Determine the [x, y] coordinate at the center of the cell enclosing the given text.  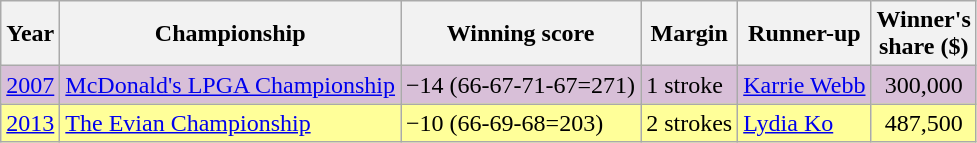
Year [30, 34]
McDonald's LPGA Championship [230, 85]
Winning score [521, 34]
300,000 [924, 85]
Runner-up [804, 34]
The Evian Championship [230, 123]
Lydia Ko [804, 123]
Championship [230, 34]
−10 (66-69-68=203) [521, 123]
2013 [30, 123]
1 stroke [690, 85]
Margin [690, 34]
2 strokes [690, 123]
2007 [30, 85]
Winner'sshare ($) [924, 34]
−14 (66-67-71-67=271) [521, 85]
487,500 [924, 123]
Karrie Webb [804, 85]
